Identify which cell holds the provided text, then report its [x, y] central coordinate. 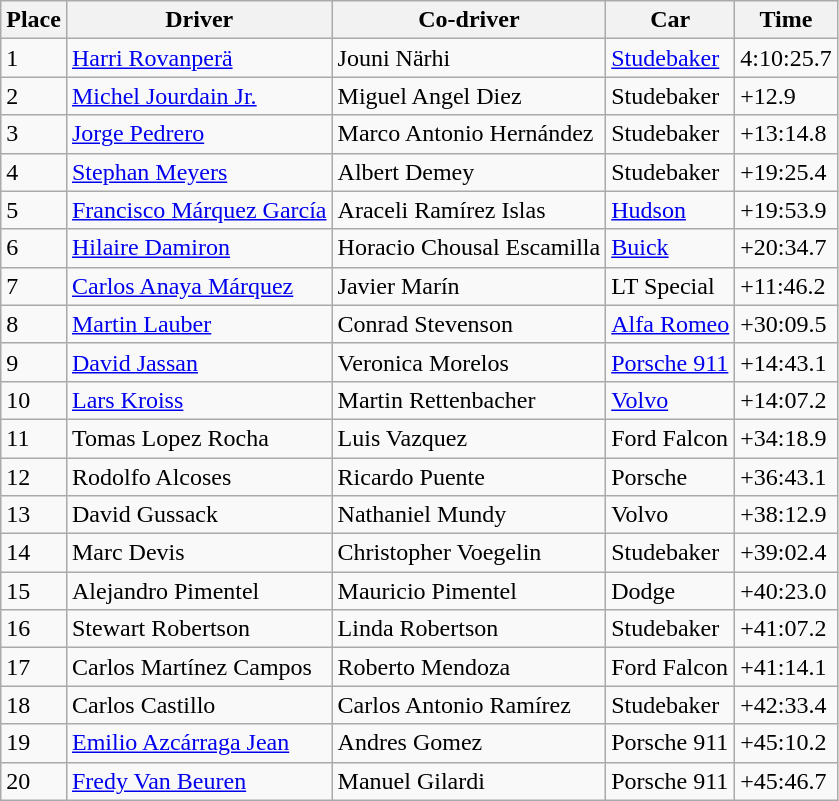
+41:07.2 [786, 629]
12 [34, 477]
Jorge Pedrero [199, 134]
Christopher Voegelin [469, 553]
Martin Rettenbacher [469, 400]
Linda Robertson [469, 629]
Driver [199, 20]
Marc Devis [199, 553]
Jouni Närhi [469, 58]
+45:46.7 [786, 781]
Luis Vazquez [469, 438]
2 [34, 96]
6 [34, 248]
Javier Marín [469, 286]
Manuel Gilardi [469, 781]
David Jassan [199, 362]
Nathaniel Mundy [469, 515]
Carlos Antonio Ramírez [469, 705]
+20:34.7 [786, 248]
Albert Demey [469, 172]
+19:25.4 [786, 172]
Stewart Robertson [199, 629]
+14:43.1 [786, 362]
Buick [670, 248]
Harri Rovanperä [199, 58]
20 [34, 781]
+14:07.2 [786, 400]
+45:10.2 [786, 743]
15 [34, 591]
11 [34, 438]
Rodolfo Alcoses [199, 477]
+19:53.9 [786, 210]
Co-driver [469, 20]
Ricardo Puente [469, 477]
+34:18.9 [786, 438]
+40:23.0 [786, 591]
+12.9 [786, 96]
Carlos Anaya Márquez [199, 286]
Andres Gomez [469, 743]
Conrad Stevenson [469, 324]
+11:46.2 [786, 286]
16 [34, 629]
3 [34, 134]
+13:14.8 [786, 134]
10 [34, 400]
17 [34, 667]
Miguel Angel Diez [469, 96]
18 [34, 705]
1 [34, 58]
Martin Lauber [199, 324]
19 [34, 743]
Horacio Chousal Escamilla [469, 248]
Stephan Meyers [199, 172]
Tomas Lopez Rocha [199, 438]
Carlos Martínez Campos [199, 667]
Mauricio Pimentel [469, 591]
Veronica Morelos [469, 362]
13 [34, 515]
Roberto Mendoza [469, 667]
+36:43.1 [786, 477]
Fredy Van Beuren [199, 781]
+41:14.1 [786, 667]
+30:09.5 [786, 324]
Place [34, 20]
4:10:25.7 [786, 58]
Dodge [670, 591]
Araceli Ramírez Islas [469, 210]
Michel Jourdain Jr. [199, 96]
Alfa Romeo [670, 324]
Francisco Márquez García [199, 210]
+39:02.4 [786, 553]
5 [34, 210]
David Gussack [199, 515]
Alejandro Pimentel [199, 591]
Hilaire Damiron [199, 248]
Lars Kroiss [199, 400]
Time [786, 20]
8 [34, 324]
Carlos Castillo [199, 705]
9 [34, 362]
7 [34, 286]
+38:12.9 [786, 515]
Hudson [670, 210]
LT Special [670, 286]
Car [670, 20]
4 [34, 172]
14 [34, 553]
Porsche [670, 477]
Marco Antonio Hernández [469, 134]
Emilio Azcárraga Jean [199, 743]
+42:33.4 [786, 705]
